For the text-containing cell, return its midpoint in [x, y] coordinate format. 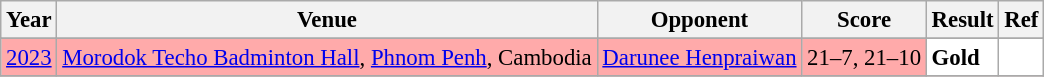
Score [864, 20]
Opponent [700, 20]
Morodok Techo Badminton Hall, Phnom Penh, Cambodia [327, 58]
2023 [29, 58]
21–7, 21–10 [864, 58]
Year [29, 20]
Venue [327, 20]
Gold [962, 58]
Result [962, 20]
Ref [1022, 20]
Darunee Henpraiwan [700, 58]
